Identify which cell holds the provided text, then report its [X, Y] central coordinate. 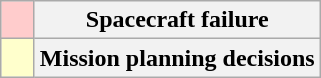
Mission planning decisions [177, 58]
Spacecraft failure [177, 20]
